Search for the cell housing the specified text and yield its (X, Y) center coordinate. 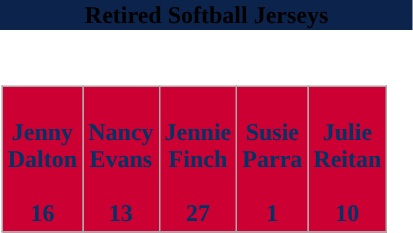
Retired Softball Jerseys (206, 15)
JennieFinch27 (198, 159)
JulieReitan10 (348, 159)
NancyEvans13 (121, 159)
JennyDalton16 (42, 159)
SusieParra1 (272, 159)
